Detect which cell encompasses the target text, then output its [x, y] center coordinate. 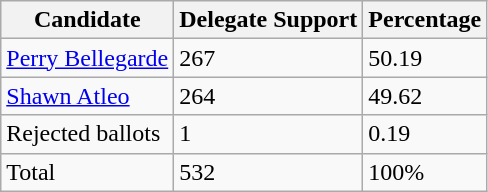
Rejected ballots [88, 134]
532 [268, 172]
1 [268, 134]
Perry Bellegarde [88, 58]
Total [88, 172]
100% [425, 172]
0.19 [425, 134]
267 [268, 58]
Candidate [88, 20]
264 [268, 96]
49.62 [425, 96]
50.19 [425, 58]
Delegate Support [268, 20]
Percentage [425, 20]
Shawn Atleo [88, 96]
